Output the (x, y) coordinate of the center of the cell containing the given text.  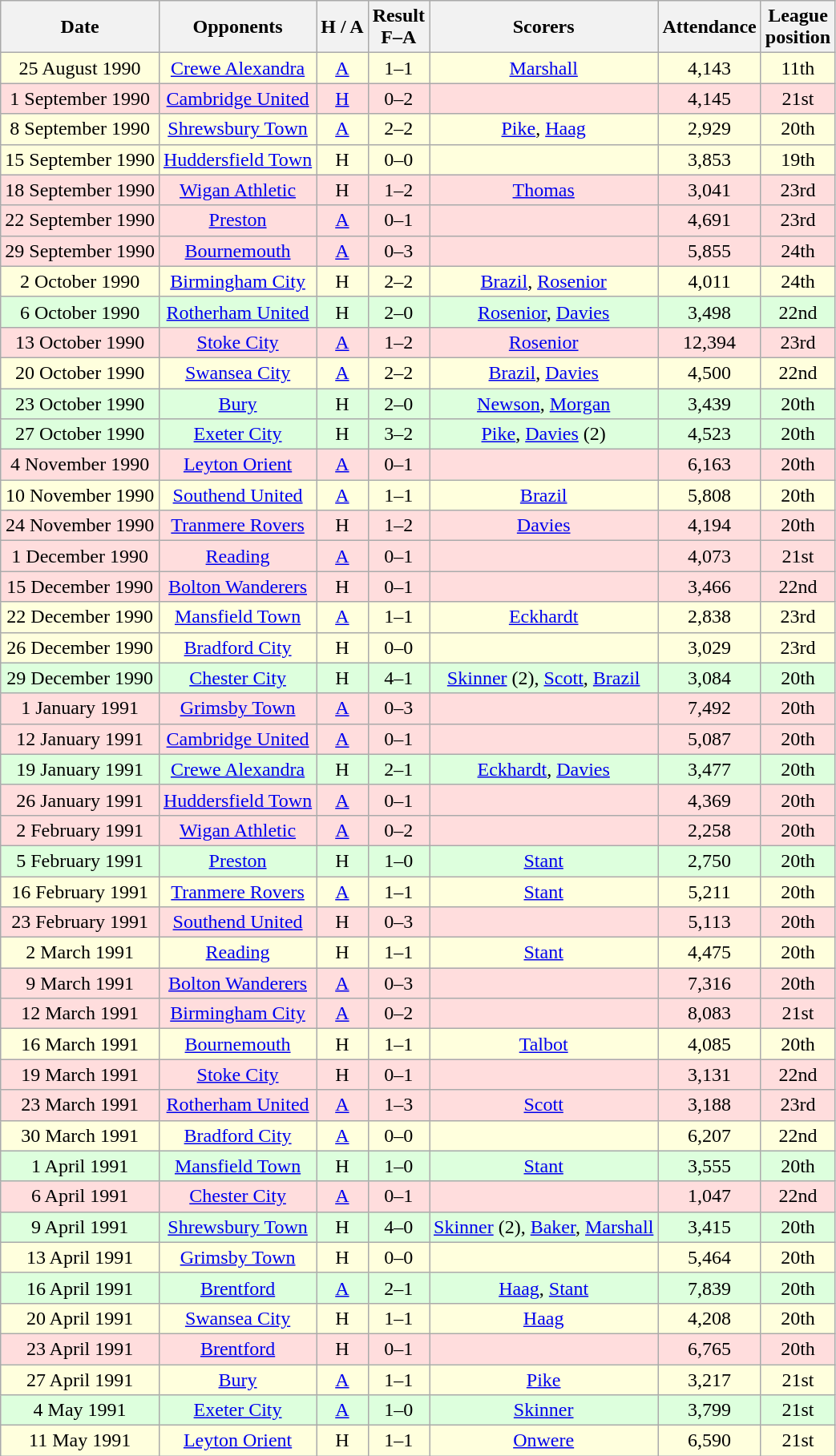
3,466 (709, 587)
4,523 (709, 434)
4,500 (709, 373)
5,464 (709, 1257)
13 April 1991 (80, 1257)
Date (80, 27)
3,799 (709, 1410)
Talbot (543, 1044)
16 February 1991 (80, 892)
12,394 (709, 342)
Onwere (543, 1441)
26 December 1990 (80, 647)
13 October 1990 (80, 342)
Marshall (543, 68)
Thomas (543, 190)
Haag (543, 1318)
23 April 1991 (80, 1349)
4–1 (398, 678)
11 May 1991 (80, 1441)
Davies (543, 526)
1–3 (398, 1105)
10 November 1990 (80, 495)
9 April 1991 (80, 1227)
Leagueposition (798, 27)
1,047 (709, 1196)
23 March 1991 (80, 1105)
Opponents (237, 27)
23 February 1991 (80, 922)
2,750 (709, 861)
2 October 1990 (80, 281)
19 January 1991 (80, 769)
20 April 1991 (80, 1318)
19 March 1991 (80, 1075)
23 October 1990 (80, 403)
4,143 (709, 68)
H / A (342, 27)
1 April 1991 (80, 1166)
Eckhardt (543, 617)
8,083 (709, 1014)
Skinner (2), Scott, Brazil (543, 678)
2 February 1991 (80, 830)
3,131 (709, 1075)
3,555 (709, 1166)
5,087 (709, 739)
Newson, Morgan (543, 403)
4,691 (709, 220)
4,369 (709, 800)
3,853 (709, 159)
4,011 (709, 281)
6,207 (709, 1135)
19th (798, 159)
Brazil, Davies (543, 373)
29 September 1990 (80, 251)
27 April 1991 (80, 1379)
25 August 1990 (80, 68)
4,194 (709, 526)
8 September 1990 (80, 129)
Eckhardt, Davies (543, 769)
7,316 (709, 983)
4–0 (398, 1227)
Scott (543, 1105)
Pike, Haag (543, 129)
4,208 (709, 1318)
3,477 (709, 769)
24 November 1990 (80, 526)
4,145 (709, 99)
5,211 (709, 892)
12 March 1991 (80, 1014)
20 October 1990 (80, 373)
3–2 (398, 434)
4,073 (709, 556)
4,085 (709, 1044)
4 November 1990 (80, 465)
22 December 1990 (80, 617)
7,492 (709, 708)
30 March 1991 (80, 1135)
3,029 (709, 647)
Rosenior (543, 342)
5,113 (709, 922)
3,188 (709, 1105)
4 May 1991 (80, 1410)
12 January 1991 (80, 739)
16 March 1991 (80, 1044)
2,838 (709, 617)
2,258 (709, 830)
11th (798, 68)
Pike (543, 1379)
3,041 (709, 190)
6,163 (709, 465)
22 September 1990 (80, 220)
7,839 (709, 1288)
Rosenior, Davies (543, 312)
Brazil, Rosenior (543, 281)
Scorers (543, 27)
26 January 1991 (80, 800)
Attendance (709, 27)
3,084 (709, 678)
5,855 (709, 251)
29 December 1990 (80, 678)
6,590 (709, 1441)
1 September 1990 (80, 99)
5,808 (709, 495)
27 October 1990 (80, 434)
15 December 1990 (80, 587)
3,217 (709, 1379)
2 March 1991 (80, 953)
5 February 1991 (80, 861)
6,765 (709, 1349)
3,415 (709, 1227)
2,929 (709, 129)
9 March 1991 (80, 983)
ResultF–A (398, 27)
15 September 1990 (80, 159)
16 April 1991 (80, 1288)
Skinner (543, 1410)
6 April 1991 (80, 1196)
Pike, Davies (2) (543, 434)
3,498 (709, 312)
Brazil (543, 495)
4,475 (709, 953)
Skinner (2), Baker, Marshall (543, 1227)
1 January 1991 (80, 708)
6 October 1990 (80, 312)
3,439 (709, 403)
18 September 1990 (80, 190)
1 December 1990 (80, 556)
Haag, Stant (543, 1288)
